Determine the [X, Y] coordinate at the center of the cell enclosing the given text.  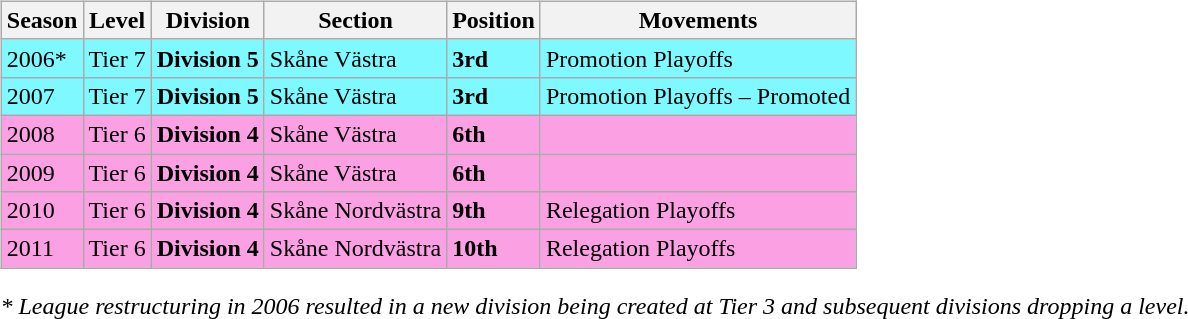
9th [494, 211]
2011 [42, 249]
Position [494, 20]
2008 [42, 134]
2009 [42, 173]
Level [117, 20]
Promotion Playoffs – Promoted [698, 96]
Section [355, 20]
Movements [698, 20]
Division [208, 20]
Season [42, 20]
2010 [42, 211]
2007 [42, 96]
2006* [42, 58]
Promotion Playoffs [698, 58]
10th [494, 249]
